Detect which cell encompasses the target text, then output its (x, y) center coordinate. 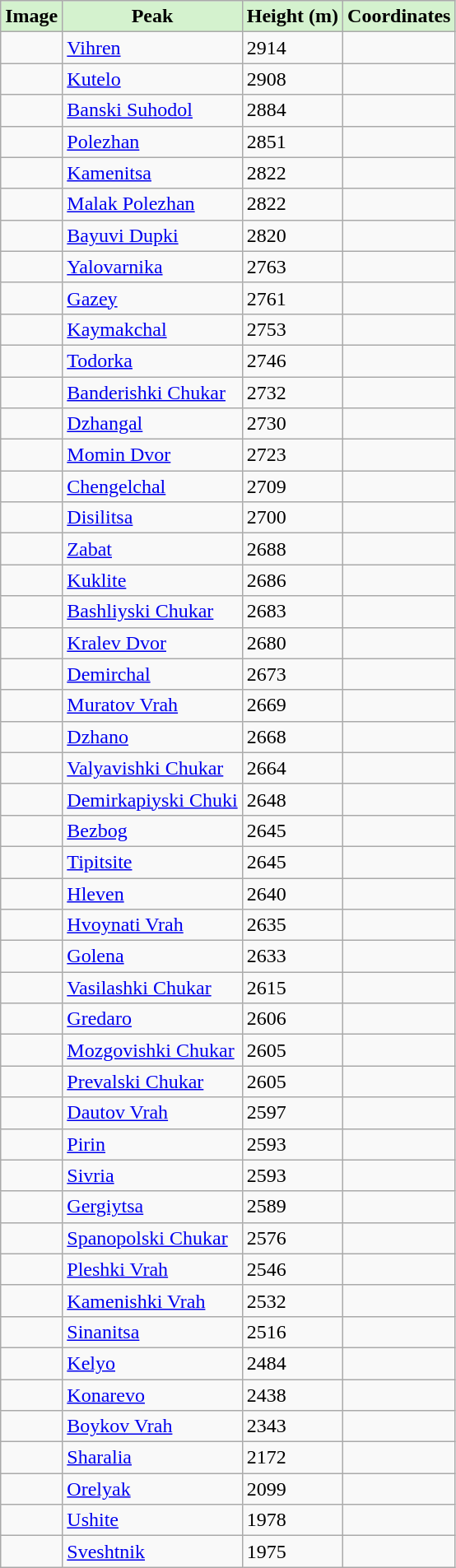
2664 (292, 768)
Banski Suhodol (152, 110)
Sinanitsa (152, 1332)
Mozgovishki Chukar (152, 1050)
Disilitsa (152, 518)
Muratov Vrah (152, 705)
Yalovarnika (152, 267)
Zabat (152, 549)
Kutelo (152, 79)
2763 (292, 267)
2516 (292, 1332)
2914 (292, 48)
Valyavishki Chukar (152, 768)
Peak (152, 16)
Kuklite (152, 580)
2688 (292, 549)
2732 (292, 393)
2683 (292, 612)
Boykov Vrah (152, 1426)
Hvoynati Vrah (152, 925)
2668 (292, 737)
Kaymakchal (152, 329)
Vihren (152, 48)
Kralev Dvor (152, 643)
2597 (292, 1113)
Todorka (152, 361)
2635 (292, 925)
Gazey (152, 298)
2908 (292, 79)
2851 (292, 142)
2700 (292, 518)
Ushite (152, 1520)
2546 (292, 1269)
2753 (292, 329)
1975 (292, 1552)
Height (m) (292, 16)
2615 (292, 988)
2606 (292, 1019)
Malak Polezhan (152, 204)
2099 (292, 1489)
1978 (292, 1520)
Sivria (152, 1175)
Vasilashki Chukar (152, 988)
2686 (292, 580)
Bayuvi Dupki (152, 235)
2723 (292, 455)
Orelyak (152, 1489)
2633 (292, 956)
Golena (152, 956)
Gredaro (152, 1019)
2648 (292, 799)
2589 (292, 1207)
Pleshki Vrah (152, 1269)
Banderishki Chukar (152, 393)
Dautov Vrah (152, 1113)
Coordinates (399, 16)
Kamenitsa (152, 173)
2673 (292, 674)
2484 (292, 1363)
Pirin (152, 1144)
2761 (292, 298)
Momin Dvor (152, 455)
2343 (292, 1426)
Kamenishki Vrah (152, 1300)
2680 (292, 643)
2576 (292, 1238)
Kelyo (152, 1363)
Demirkapiyski Chuki (152, 799)
2669 (292, 705)
2172 (292, 1458)
Konarevo (152, 1395)
2709 (292, 486)
Prevalski Chukar (152, 1082)
Chengelchal (152, 486)
Dzhano (152, 737)
Gergiytsa (152, 1207)
Spanopolski Chukar (152, 1238)
Bezbog (152, 831)
Dzhangal (152, 424)
Hleven (152, 893)
Demirchal (152, 674)
2884 (292, 110)
2820 (292, 235)
Polezhan (152, 142)
2532 (292, 1300)
Sharalia (152, 1458)
2640 (292, 893)
2730 (292, 424)
Image (31, 16)
2438 (292, 1395)
Sveshtnik (152, 1552)
2746 (292, 361)
Bashliyski Chukar (152, 612)
Tipitsite (152, 862)
